Provide the (X, Y) coordinate of the cell's center where the given text is located.  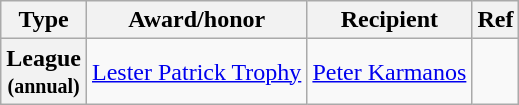
Award/honor (196, 20)
Peter Karmanos (390, 72)
League(annual) (44, 72)
Recipient (390, 20)
Ref (496, 20)
Type (44, 20)
Lester Patrick Trophy (196, 72)
